Scan for the cell matching the given text and deliver its (X, Y) coordinate at center. 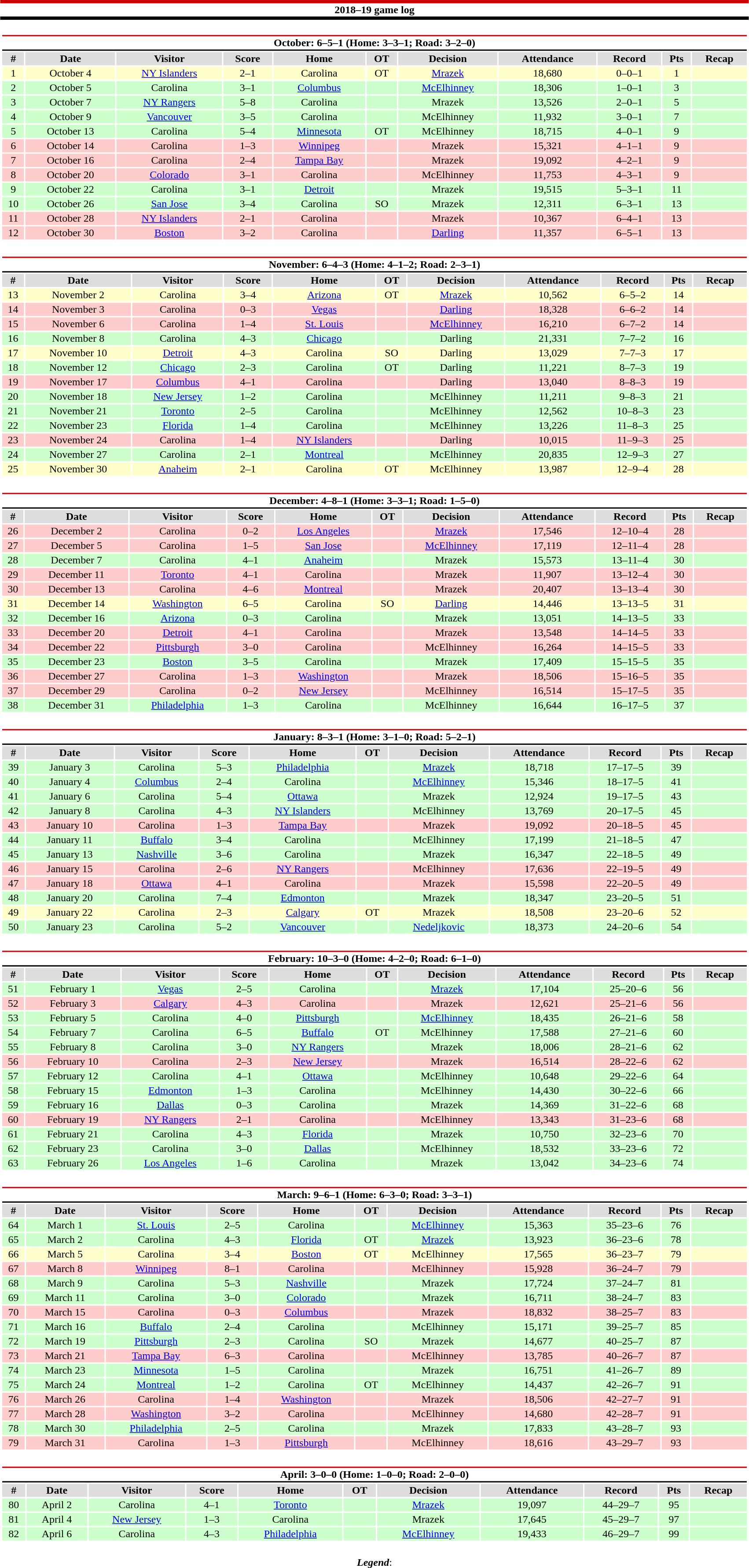
October 20 (70, 175)
59 (13, 1105)
29–22–6 (628, 1076)
November 27 (78, 454)
March 30 (65, 1428)
13–13–5 (630, 604)
39–25–7 (624, 1327)
March 11 (65, 1298)
26 (13, 531)
12–11–4 (630, 546)
17,636 (539, 869)
18,006 (544, 1047)
November 24 (78, 440)
22–20–5 (625, 884)
4–1–1 (629, 146)
17,199 (539, 840)
35–23–6 (624, 1225)
October 16 (70, 161)
14,430 (544, 1090)
21,331 (553, 338)
February 26 (73, 1163)
18,715 (547, 132)
13,029 (553, 353)
16,751 (538, 1370)
42–27–7 (624, 1399)
January 6 (70, 797)
November 23 (78, 425)
11–9–3 (633, 440)
April 2 (57, 1505)
18,347 (539, 898)
6–3 (232, 1356)
12,311 (547, 204)
18,718 (539, 768)
April 4 (57, 1520)
January 23 (70, 927)
December 5 (76, 546)
April: 3–0–0 (Home: 1–0–0; Road: 2–0–0) (374, 1474)
January 13 (70, 855)
7–7–2 (633, 338)
January 11 (70, 840)
October 7 (70, 102)
March 23 (65, 1370)
4–2–1 (629, 161)
36 (13, 676)
40 (13, 782)
12 (13, 233)
15–15–5 (630, 662)
January 22 (70, 913)
24 (13, 454)
12–9–4 (633, 469)
March 16 (65, 1327)
18,616 (538, 1443)
13,769 (539, 811)
40–26–7 (624, 1356)
3–0–1 (629, 117)
15,573 (547, 560)
November 8 (78, 338)
44–29–7 (620, 1505)
5–2 (224, 927)
March 2 (65, 1240)
February 10 (73, 1061)
February 7 (73, 1032)
40–25–7 (624, 1341)
69 (13, 1298)
46–29–7 (620, 1534)
10,750 (544, 1134)
12–9–3 (633, 454)
March 5 (65, 1254)
18,373 (539, 927)
17,833 (538, 1428)
18,435 (544, 1018)
6–5–1 (629, 233)
17,724 (538, 1283)
15,346 (539, 782)
67 (13, 1269)
1–6 (244, 1163)
5–3–1 (629, 190)
11,753 (547, 175)
13–13–4 (630, 589)
17,645 (532, 1520)
18–17–5 (625, 782)
13,226 (553, 425)
12,924 (539, 797)
10–8–3 (633, 411)
October 30 (70, 233)
October 5 (70, 88)
43–28–7 (624, 1428)
28–22–6 (628, 1061)
4–6 (251, 589)
January 8 (70, 811)
20 (13, 396)
16,347 (539, 855)
34–23–6 (628, 1163)
82 (14, 1534)
18,306 (547, 88)
November: 6–4–3 (Home: 4–1–2; Road: 2–3–1) (374, 265)
2 (13, 88)
17,546 (547, 531)
December 14 (76, 604)
December 29 (76, 691)
December 2 (76, 531)
25–20–6 (628, 989)
15,598 (539, 884)
14,680 (538, 1414)
February 19 (73, 1119)
32–23–6 (628, 1134)
March 31 (65, 1443)
61 (13, 1134)
31–22–6 (628, 1105)
17,104 (544, 989)
November 3 (78, 309)
18,680 (547, 73)
14,677 (538, 1341)
16,210 (553, 324)
11,357 (547, 233)
17,565 (538, 1254)
19,097 (532, 1505)
December 7 (76, 560)
63 (13, 1163)
13,526 (547, 102)
March 24 (65, 1385)
14,369 (544, 1105)
12,621 (544, 1003)
22–18–5 (625, 855)
11–8–3 (633, 425)
53 (13, 1018)
February 16 (73, 1105)
December 31 (76, 705)
November 12 (78, 367)
16,264 (547, 647)
March 19 (65, 1341)
18,832 (538, 1312)
45–29–7 (620, 1520)
19–17–5 (625, 797)
85 (676, 1327)
January 4 (70, 782)
18,508 (539, 913)
2–6 (224, 869)
14,437 (538, 1385)
March 9 (65, 1283)
89 (676, 1370)
18 (13, 367)
10,648 (544, 1076)
11,221 (553, 367)
15 (13, 324)
6–7–2 (633, 324)
11,932 (547, 117)
10,367 (547, 219)
6–6–2 (633, 309)
18,328 (553, 309)
0–0–1 (629, 73)
January 10 (70, 826)
31–23–6 (628, 1119)
17–17–5 (625, 768)
13–11–4 (630, 560)
13,987 (553, 469)
Nedeljkovic (439, 927)
October 9 (70, 117)
February 21 (73, 1134)
36–24–7 (624, 1269)
March 15 (65, 1312)
57 (13, 1076)
March 26 (65, 1399)
4 (13, 117)
October 13 (70, 132)
13,051 (547, 618)
36–23–6 (624, 1240)
20–18–5 (625, 826)
28–21–6 (628, 1047)
November 2 (78, 295)
February 5 (73, 1018)
22 (13, 425)
December: 4–8–1 (Home: 3–3–1; Road: 1–5–0) (374, 501)
January 15 (70, 869)
42 (13, 811)
14–13–5 (630, 618)
20–17–5 (625, 811)
20,407 (547, 589)
13,343 (544, 1119)
11,907 (547, 575)
75 (13, 1385)
January 3 (70, 768)
97 (674, 1520)
6 (13, 146)
March 1 (65, 1225)
38 (13, 705)
October: 6–5–1 (Home: 3–3–1; Road: 3–2–0) (374, 43)
15,321 (547, 146)
15,928 (538, 1269)
42–26–7 (624, 1385)
41–26–7 (624, 1370)
13–12–4 (630, 575)
44 (13, 840)
36–23–7 (624, 1254)
February: 10–3–0 (Home: 4–2–0; Road: 6–1–0) (374, 959)
December 27 (76, 676)
25–21–6 (628, 1003)
48 (13, 898)
24–20–6 (625, 927)
7–4 (224, 898)
3–6 (224, 855)
32 (13, 618)
December 11 (76, 575)
1–0–1 (629, 88)
February 1 (73, 989)
12,562 (553, 411)
38–25–7 (624, 1312)
November 18 (78, 396)
13,042 (544, 1163)
13,785 (538, 1356)
December 16 (76, 618)
November 30 (78, 469)
October 26 (70, 204)
February 15 (73, 1090)
19,433 (532, 1534)
15–17–5 (630, 691)
10,562 (553, 295)
December 23 (76, 662)
15,171 (538, 1327)
15,363 (538, 1225)
November 6 (78, 324)
February 12 (73, 1076)
11,211 (553, 396)
2018–19 game log (374, 10)
4–0 (244, 1018)
January: 8–3–1 (Home: 3–1–0; Road: 5–2–1) (374, 737)
October 4 (70, 73)
22–19–5 (625, 869)
23–20–6 (625, 913)
January 18 (70, 884)
March 28 (65, 1414)
16,711 (538, 1298)
February 8 (73, 1047)
2–0–1 (629, 102)
17,409 (547, 662)
55 (13, 1047)
13,923 (538, 1240)
46 (13, 869)
29 (13, 575)
March 8 (65, 1269)
November 17 (78, 382)
October 22 (70, 190)
71 (13, 1327)
10,015 (553, 440)
December 20 (76, 633)
December 22 (76, 647)
30–22–6 (628, 1090)
8–7–3 (633, 367)
February 3 (73, 1003)
14–15–5 (630, 647)
January 20 (70, 898)
15–16–5 (630, 676)
4–0–1 (629, 132)
26–21–6 (628, 1018)
73 (13, 1356)
34 (13, 647)
38–24–7 (624, 1298)
43–29–7 (624, 1443)
99 (674, 1534)
33–23–6 (628, 1148)
6–3–1 (629, 204)
14,446 (547, 604)
March: 9–6–1 (Home: 6–3–0; Road: 3–3–1) (374, 1195)
19,515 (547, 190)
23–20–5 (625, 898)
27–21–6 (628, 1032)
8–8–3 (633, 382)
5–8 (247, 102)
7–7–3 (633, 353)
20,835 (553, 454)
16–17–5 (630, 705)
95 (674, 1505)
21–18–5 (625, 840)
65 (13, 1240)
12–10–4 (630, 531)
80 (14, 1505)
March 21 (65, 1356)
10 (13, 204)
8 (13, 175)
February 23 (73, 1148)
9–8–3 (633, 396)
50 (13, 927)
December 13 (76, 589)
42–28–7 (624, 1414)
April 6 (57, 1534)
17,119 (547, 546)
November 10 (78, 353)
8–1 (232, 1269)
4–3–1 (629, 175)
18,532 (544, 1148)
77 (13, 1414)
17,588 (544, 1032)
November 21 (78, 411)
October 28 (70, 219)
37–24–7 (624, 1283)
13,040 (553, 382)
16,644 (547, 705)
October 14 (70, 146)
13,548 (547, 633)
14–14–5 (630, 633)
6–5–2 (633, 295)
6–4–1 (629, 219)
